Pinpoint the cell where the given text exists, returning its (x, y) midpoint coordinate. 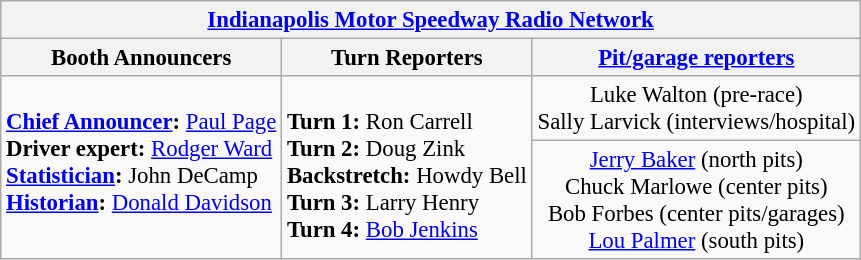
Luke Walton (pre-race)Sally Larvick (interviews/hospital) (696, 108)
Indianapolis Motor Speedway Radio Network (431, 20)
Turn Reporters (408, 58)
Turn 1: Ron Carrell Turn 2: Doug Zink Backstretch: Howdy Bell Turn 3: Larry Henry Turn 4: Bob Jenkins (408, 168)
Booth Announcers (142, 58)
Jerry Baker (north pits)Chuck Marlowe (center pits)Bob Forbes (center pits/garages)Lou Palmer (south pits) (696, 200)
Pit/garage reporters (696, 58)
Chief Announcer: Paul Page Driver expert: Rodger Ward Statistician: John DeCamp Historian: Donald Davidson (142, 168)
